Search for the cell housing the specified text and yield its [x, y] center coordinate. 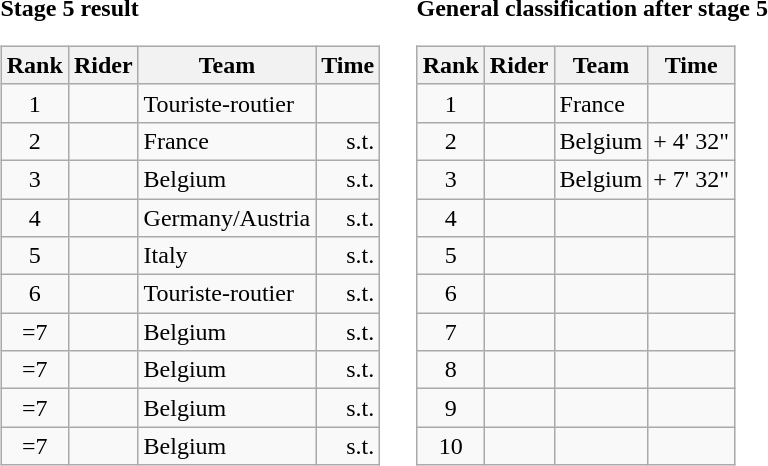
9 [450, 408]
8 [450, 370]
10 [450, 446]
Germany/Austria [227, 217]
7 [450, 332]
+ 7' 32" [692, 179]
+ 4' 32" [692, 141]
Italy [227, 256]
